Output the [x, y] coordinate of the center of the cell containing the given text.  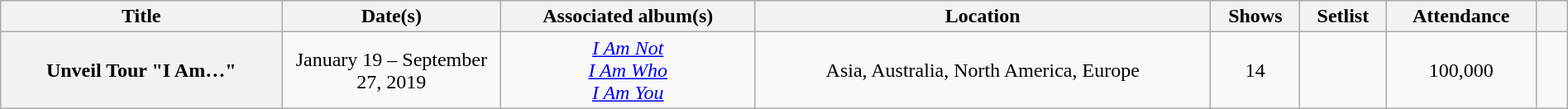
Asia, Australia, North America, Europe [982, 70]
Date(s) [392, 17]
Associated album(s) [629, 17]
Unveil Tour "I Am…" [141, 70]
January 19 – September 27, 2019 [392, 70]
Location [982, 17]
Shows [1255, 17]
Title [141, 17]
100,000 [1460, 70]
Setlist [1343, 17]
I Am NotI Am WhoI Am You [629, 70]
14 [1255, 70]
Attendance [1460, 17]
